Search for the cell housing the specified text and yield its [X, Y] center coordinate. 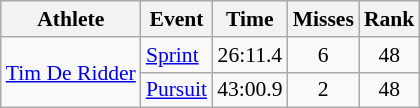
Pursuit [176, 90]
Misses [324, 19]
Rank [390, 19]
43:00.9 [250, 90]
26:11.4 [250, 55]
Tim De Ridder [71, 72]
2 [324, 90]
Event [176, 19]
Time [250, 19]
Sprint [176, 55]
Athlete [71, 19]
6 [324, 55]
